Capture the cell that displays the provided text and extract its [x, y] central coordinate. 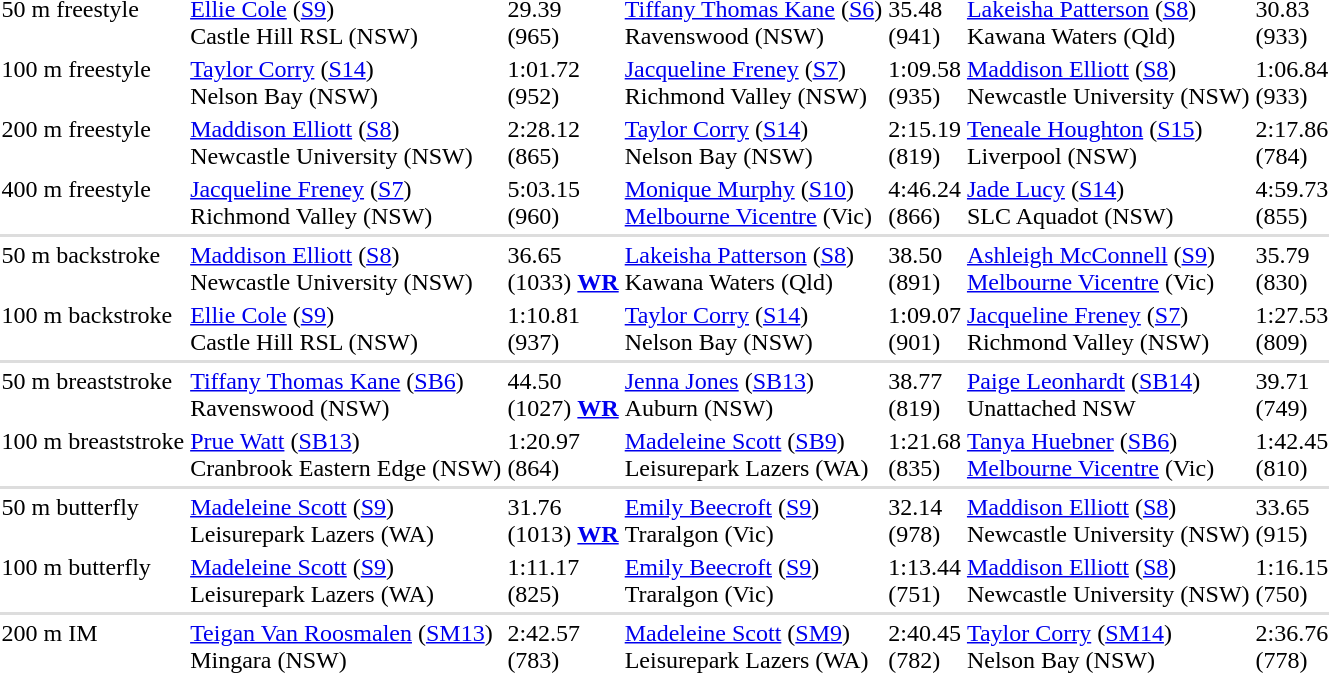
400 m freestyle [93, 202]
36.65(1033) WR [563, 268]
1:11.17(825) [563, 580]
Tanya Huebner (SB6)Melbourne Vicentre (Vic) [1108, 454]
50 m backstroke [93, 268]
44.50(1027) WR [563, 394]
200 m freestyle [93, 142]
31.76(1013) WR [563, 520]
100 m butterfly [93, 580]
Ellie Cole (S9)Castle Hill RSL (NSW) [346, 328]
1:01.72(952) [563, 82]
Jade Lucy (S14)SLC Aquadot (NSW) [1108, 202]
Teneale Houghton (S15)Liverpool (NSW) [1108, 142]
2:15.19(819) [925, 142]
5:03.15(960) [563, 202]
50 m breaststroke [93, 394]
Ashleigh McConnell (S9)Melbourne Vicentre (Vic) [1108, 268]
100 m freestyle [93, 82]
1:21.68(835) [925, 454]
32.14(978) [925, 520]
4:46.24(866) [925, 202]
50 m butterfly [93, 520]
Madeleine Scott (SB9)Leisurepark Lazers (WA) [754, 454]
Paige Leonhardt (SB14)Unattached NSW [1108, 394]
Prue Watt (SB13)Cranbrook Eastern Edge (NSW) [346, 454]
2:28.12(865) [563, 142]
1:20.97(864) [563, 454]
100 m breaststroke [93, 454]
1:09.07(901) [925, 328]
Jenna Jones (SB13)Auburn (NSW) [754, 394]
1:10.81(937) [563, 328]
1:09.58(935) [925, 82]
38.77(819) [925, 394]
Monique Murphy (S10)Melbourne Vicentre (Vic) [754, 202]
1:13.44(751) [925, 580]
Lakeisha Patterson (S8)Kawana Waters (Qld) [754, 268]
100 m backstroke [93, 328]
Tiffany Thomas Kane (SB6)Ravenswood (NSW) [346, 394]
38.50(891) [925, 268]
